Search for the cell housing the specified text and yield its (X, Y) center coordinate. 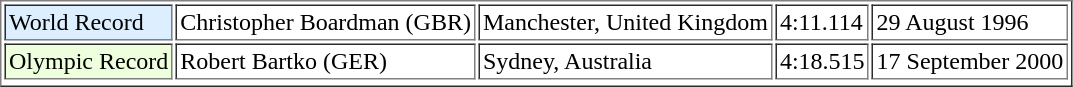
World Record (88, 22)
Manchester, United Kingdom (625, 22)
4:18.515 (822, 62)
Sydney, Australia (625, 62)
Olympic Record (88, 62)
Robert Bartko (GER) (326, 62)
17 September 2000 (970, 62)
Christopher Boardman (GBR) (326, 22)
4:11.114 (822, 22)
29 August 1996 (970, 22)
